Output the (x, y) coordinate of the center of the cell containing the given text.  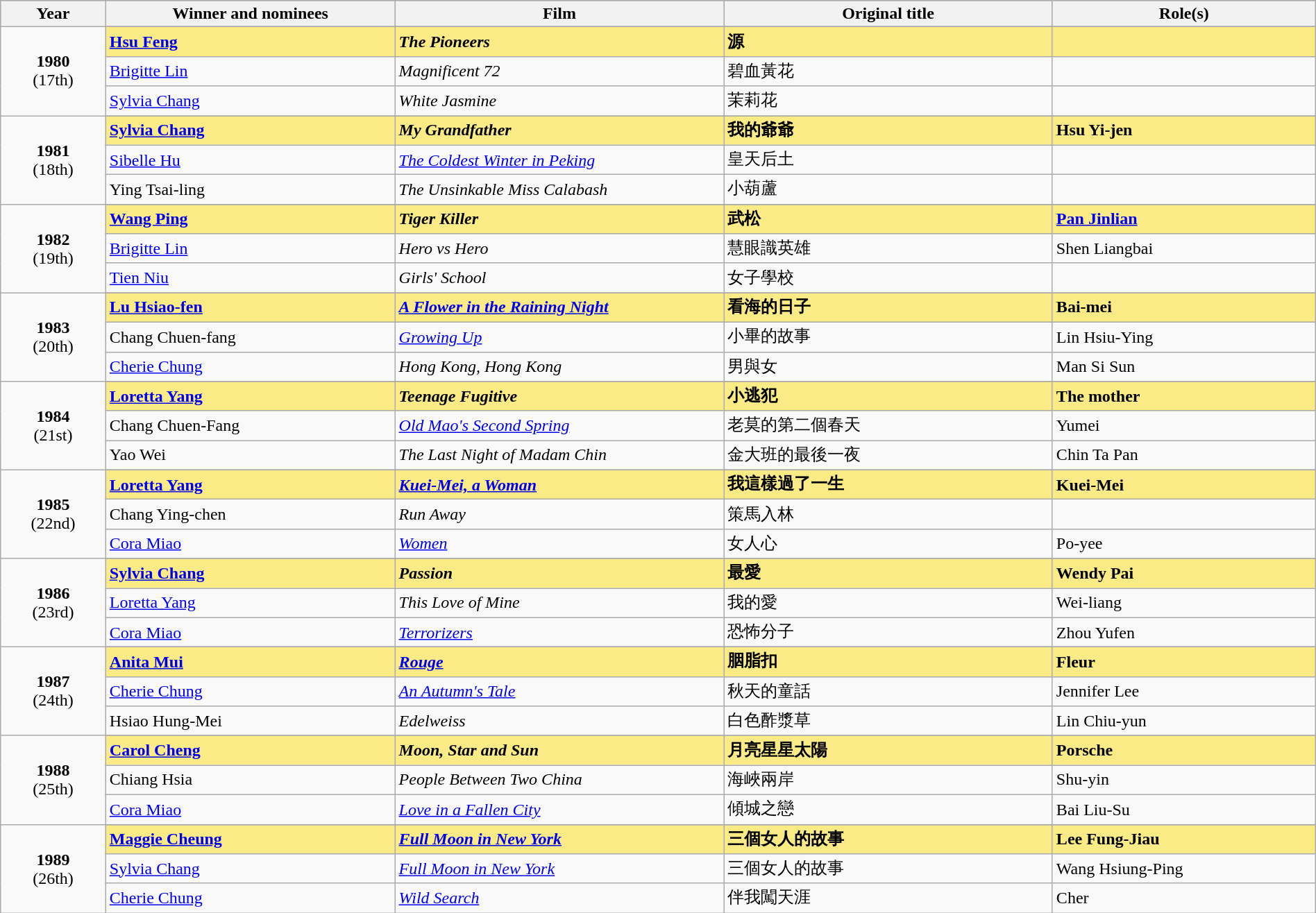
Love in a Fallen City (559, 809)
Hong Kong, Hong Kong (559, 366)
Old Mao's Second Spring (559, 426)
Role(s) (1184, 14)
Growing Up (559, 337)
Carol Cheng (250, 751)
Pan Jinlian (1184, 219)
茉莉花 (888, 101)
慧眼識英雄 (888, 248)
Tiger Killer (559, 219)
我的爺爺 (888, 130)
Hero vs Hero (559, 248)
Wendy Pai (1184, 573)
Passion (559, 573)
秋天的童話 (888, 691)
Jennifer Lee (1184, 691)
1980(17th) (53, 71)
1989(26th) (53, 869)
Wei-liang (1184, 604)
源 (888, 42)
Fleur (1184, 662)
Year (53, 14)
Po-yee (1184, 544)
Chang Chuen-Fang (250, 426)
Moon, Star and Sun (559, 751)
1987(24th) (53, 692)
Lee Fung-Jiau (1184, 839)
Yumei (1184, 426)
我的愛 (888, 604)
Wild Search (559, 898)
Man Si Sun (1184, 366)
Anita Mui (250, 662)
Lu Hsiao-fen (250, 308)
1984(21st) (53, 426)
Kuei-Mei (1184, 484)
老莫的第二個春天 (888, 426)
皇天后土 (888, 160)
1982(19th) (53, 248)
小畢的故事 (888, 337)
Terrorizers (559, 633)
Original title (888, 14)
1988(25th) (53, 780)
Lin Hsiu-Ying (1184, 337)
策馬入林 (888, 515)
1986(23rd) (53, 603)
Hsu Feng (250, 42)
Wang Hsiung-Ping (1184, 869)
恐怖分子 (888, 633)
Chang Ying-chen (250, 515)
看海的日子 (888, 308)
Film (559, 14)
Zhou Yufen (1184, 633)
An Autumn's Tale (559, 691)
Shen Liangbai (1184, 248)
Chin Ta Pan (1184, 455)
Shu-yin (1184, 780)
The Pioneers (559, 42)
My Grandfather (559, 130)
最愛 (888, 573)
A Flower in the Raining Night (559, 308)
伴我闖天涯 (888, 898)
Cher (1184, 898)
Winner and nominees (250, 14)
Chang Chuen-fang (250, 337)
Yao Wei (250, 455)
Porsche (1184, 751)
The Coldest Winter in Peking (559, 160)
The mother (1184, 397)
Lin Chiu-yun (1184, 722)
Edelweiss (559, 722)
Hsiao Hung-Mei (250, 722)
Magnificent 72 (559, 71)
男與女 (888, 366)
Rouge (559, 662)
金大班的最後一夜 (888, 455)
1985(22nd) (53, 514)
Bai Liu-Su (1184, 809)
Hsu Yi-jen (1184, 130)
Maggie Cheung (250, 839)
Run Away (559, 515)
女人心 (888, 544)
Sibelle Hu (250, 160)
Kuei-Mei, a Woman (559, 484)
1981(18th) (53, 160)
Chiang Hsia (250, 780)
1983(20th) (53, 337)
Wang Ping (250, 219)
海峽兩岸 (888, 780)
武松 (888, 219)
月亮星星太陽 (888, 751)
Girls' School (559, 278)
People Between Two China (559, 780)
Teenage Fugitive (559, 397)
胭脂扣 (888, 662)
This Love of Mine (559, 604)
我這樣過了一生 (888, 484)
碧血黃花 (888, 71)
傾城之戀 (888, 809)
Women (559, 544)
小逃犯 (888, 397)
Bai-mei (1184, 308)
The Last Night of Madam Chin (559, 455)
白色酢漿草 (888, 722)
Ying Tsai-ling (250, 190)
White Jasmine (559, 101)
Tien Niu (250, 278)
小葫蘆 (888, 190)
The Unsinkable Miss Calabash (559, 190)
女子學校 (888, 278)
